Determine the [x, y] coordinate at the center of the cell enclosing the given text.  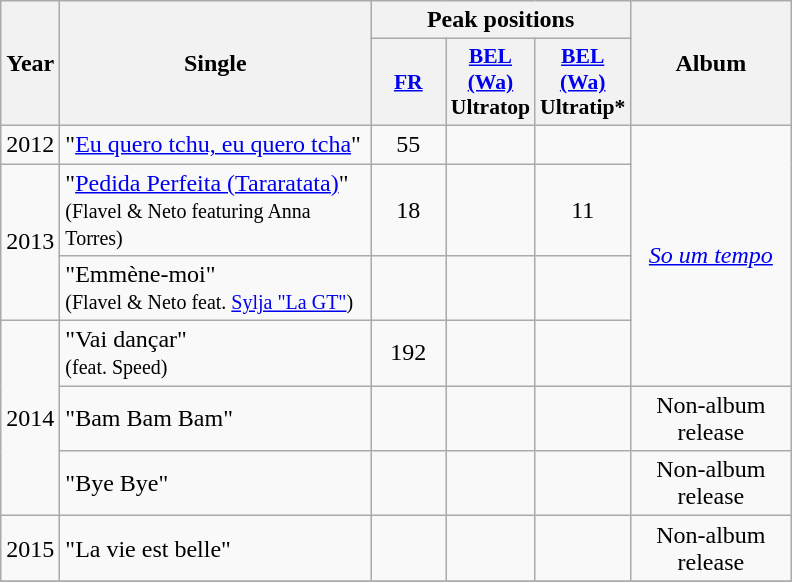
Single [216, 64]
BEL (Wa)Ultratop [490, 82]
2014 [30, 418]
"Emmène-moi" (Flavel & Neto feat. Sylja "La GT") [216, 288]
"Bam Bam Bam" [216, 418]
"Pedida Perfeita (Tararatata)" (Flavel & Neto featuring Anna Torres) [216, 210]
Peak positions [500, 20]
"Eu quero tchu, eu quero tcha" [216, 144]
"Vai dançar" (feat. Speed) [216, 354]
2012 [30, 144]
2013 [30, 242]
BEL (Wa)Ultratip* [582, 82]
Year [30, 64]
192 [408, 354]
Album [710, 64]
"Bye Bye" [216, 484]
55 [408, 144]
2015 [30, 548]
18 [408, 210]
"La vie est belle" [216, 548]
So um tempo [710, 255]
FR [408, 82]
11 [582, 210]
